Locate the cell with the specified text and output its [x, y] center coordinate. 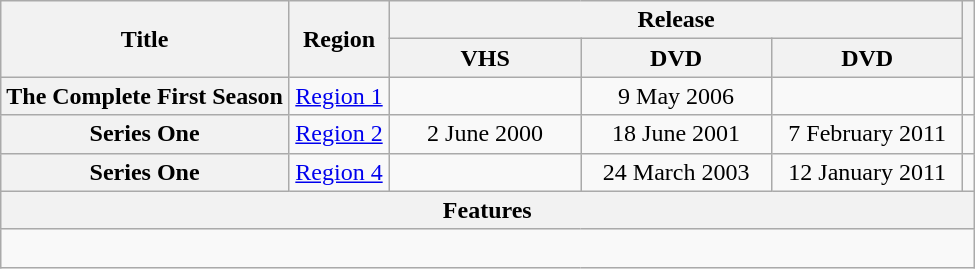
Region 2 [338, 134]
Features [488, 210]
12 January 2011 [868, 172]
Region 1 [338, 96]
Release [676, 20]
9 May 2006 [676, 96]
VHS [486, 58]
The Complete First Season [145, 96]
2 June 2000 [486, 134]
18 June 2001 [676, 134]
Region 4 [338, 172]
Region [338, 39]
Title [145, 39]
24 March 2003 [676, 172]
7 February 2011 [868, 134]
